Detect which cell encompasses the target text, then output its [X, Y] center coordinate. 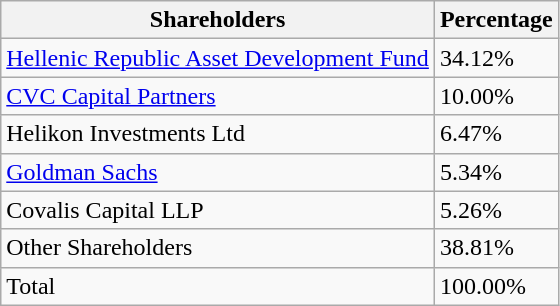
34.12% [496, 58]
Percentage [496, 20]
6.47% [496, 134]
Hellenic Republic Asset Development Fund [218, 58]
Goldman Sachs [218, 172]
10.00% [496, 96]
Other Shareholders [218, 248]
100.00% [496, 286]
38.81% [496, 248]
5.34% [496, 172]
5.26% [496, 210]
CVC Capital Partners [218, 96]
Helikon Investments Ltd [218, 134]
Covalis Capital LLP [218, 210]
Shareholders [218, 20]
Total [218, 286]
